Capture the cell that displays the provided text and extract its [X, Y] central coordinate. 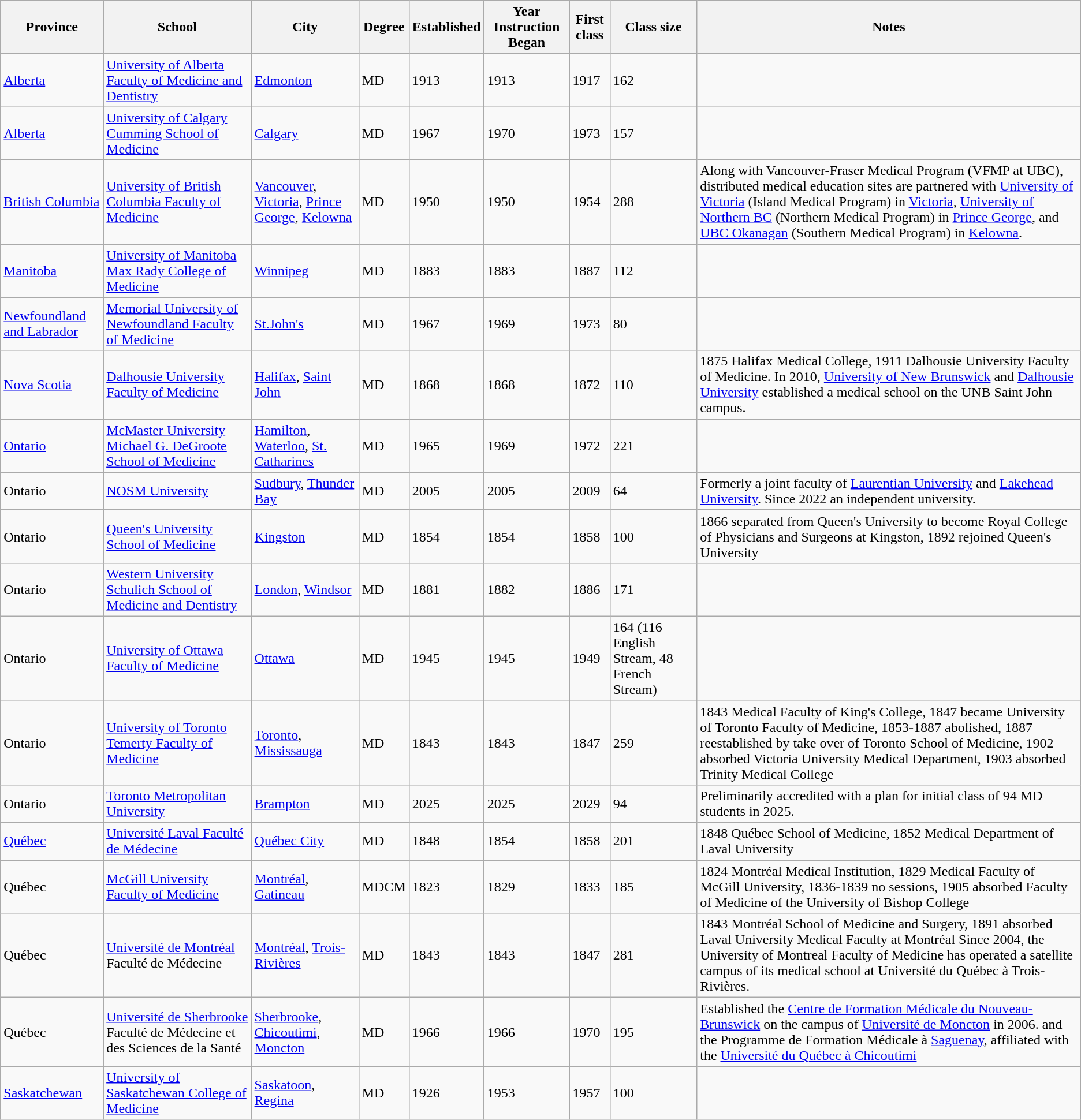
Montréal, Trois-Rivières [305, 955]
1887 [590, 271]
Université de Sherbrooke Faculté de Médecine et des Sciences de la Santé [177, 1032]
Formerly a joint faculty of Laurentian University and Lakehead University. Since 2022 an independent university. [889, 491]
110 [654, 384]
1953 [527, 1093]
University of Ottawa Faculty of Medicine [177, 658]
288 [654, 202]
Halifax, Saint John [305, 384]
Established [446, 27]
University of British Columbia Faculty of Medicine [177, 202]
City [305, 27]
MDCM [383, 887]
1872 [590, 384]
1926 [446, 1093]
1848 Québec School of Medicine, 1852 Medical Department of Laval University [889, 842]
Montréal, Gatineau [305, 887]
Province [52, 27]
Western University Schulich School of Medicine and Dentistry [177, 589]
Toronto, Mississauga [305, 743]
University of Manitoba Max Rady College of Medicine [177, 271]
Degree [383, 27]
Vancouver, Victoria, Prince George, Kelowna [305, 202]
2029 [590, 804]
281 [654, 955]
Calgary [305, 133]
Québec City [305, 842]
1957 [590, 1093]
80 [654, 324]
1954 [590, 202]
Memorial University of Newfoundland Faculty of Medicine [177, 324]
Class size [654, 27]
Saskatchewan [52, 1093]
British Columbia [52, 202]
Notes [889, 27]
112 [654, 271]
Saskatoon, Regina [305, 1093]
1848 [446, 842]
1917 [590, 80]
Nova Scotia [52, 384]
NOSM University [177, 491]
London, Windsor [305, 589]
162 [654, 80]
259 [654, 743]
Brampton [305, 804]
1972 [590, 446]
1829 [527, 887]
Université de Montréal Faculté de Médecine [177, 955]
Year Instruction Began [527, 27]
Winnipeg [305, 271]
McGill University Faculty of Medicine [177, 887]
1833 [590, 887]
Kingston [305, 536]
164 (116 English Stream, 48 French Stream) [654, 658]
1866 separated from Queen's University to become Royal College of Physicians and Surgeons at Kingston, 1892 rejoined Queen's University [889, 536]
Queen's University School of Medicine [177, 536]
McMaster University Michael G. DeGroote School of Medicine [177, 446]
Université Laval Faculté de Médecine [177, 842]
1882 [527, 589]
University of Saskatchewan College of Medicine [177, 1093]
94 [654, 804]
University of Calgary Cumming School of Medicine [177, 133]
1881 [446, 589]
St.John's [305, 324]
Newfoundland and Labrador [52, 324]
157 [654, 133]
1965 [446, 446]
First class [590, 27]
University of Toronto Temerty Faculty of Medicine [177, 743]
Sudbury, Thunder Bay [305, 491]
195 [654, 1032]
2009 [590, 491]
Toronto Metropolitan University [177, 804]
185 [654, 887]
Manitoba [52, 271]
School [177, 27]
Edmonton [305, 80]
Hamilton, Waterloo, St. Catharines [305, 446]
201 [654, 842]
171 [654, 589]
Sherbrooke, Chicoutimi, Moncton [305, 1032]
221 [654, 446]
Ottawa [305, 658]
1949 [590, 658]
64 [654, 491]
1886 [590, 589]
University of Alberta Faculty of Medicine and Dentistry [177, 80]
Dalhousie University Faculty of Medicine [177, 384]
1823 [446, 887]
Preliminarily accredited with a plan for initial class of 94 MD students in 2025. [889, 804]
